Provide the (x, y) coordinate of the cell's center where the given text is located.  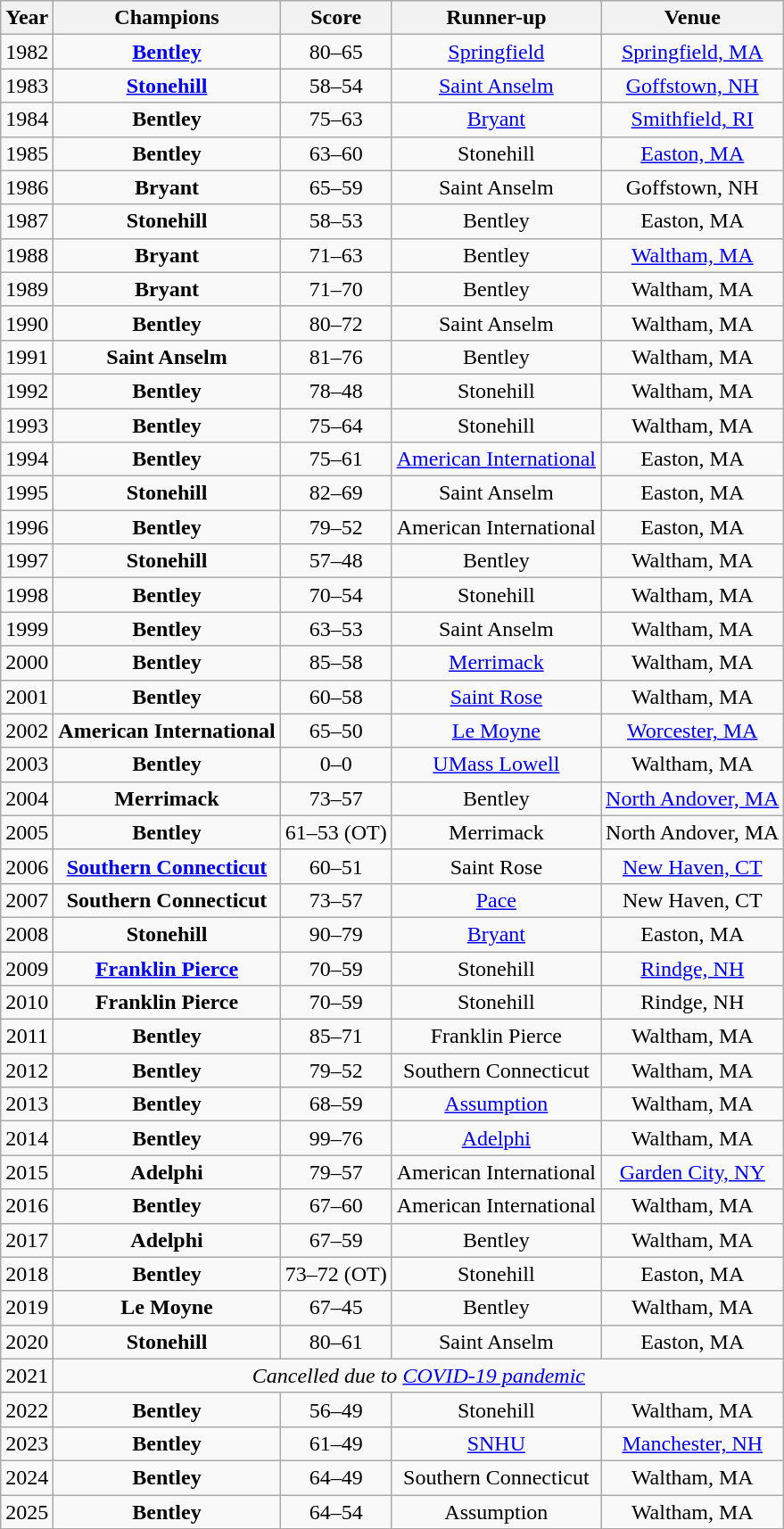
SNHU (496, 1443)
57–48 (335, 561)
Runner-up (496, 18)
1990 (27, 323)
2025 (27, 1512)
2001 (27, 697)
73–72 (OT) (335, 1274)
68–59 (335, 1104)
75–63 (335, 120)
Garden City, NY (692, 1172)
90–79 (335, 934)
2002 (27, 731)
Champions (167, 18)
Venue (692, 18)
Score (335, 18)
1996 (27, 527)
60–58 (335, 697)
61–53 (OT) (335, 832)
0–0 (335, 764)
56–49 (335, 1409)
2004 (27, 798)
1995 (27, 493)
Worcester, MA (692, 731)
Manchester, NH (692, 1443)
58–53 (335, 221)
2014 (27, 1138)
67–59 (335, 1240)
85–58 (335, 663)
58–54 (335, 86)
1987 (27, 221)
64–49 (335, 1477)
2020 (27, 1342)
2019 (27, 1308)
2017 (27, 1240)
79–57 (335, 1172)
2007 (27, 900)
78–48 (335, 391)
2000 (27, 663)
Cancelled due to COVID-19 pandemic (419, 1376)
63–53 (335, 629)
99–76 (335, 1138)
1982 (27, 52)
2018 (27, 1274)
2013 (27, 1104)
1997 (27, 561)
Springfield (496, 52)
67–45 (335, 1308)
1984 (27, 120)
2015 (27, 1172)
2009 (27, 968)
63–60 (335, 153)
60–51 (335, 866)
Year (27, 18)
80–61 (335, 1342)
75–64 (335, 426)
80–65 (335, 52)
2021 (27, 1376)
81–76 (335, 357)
2016 (27, 1206)
Smithfield, RI (692, 120)
75–61 (335, 459)
1986 (27, 187)
1993 (27, 426)
65–59 (335, 187)
70–54 (335, 595)
1994 (27, 459)
1989 (27, 289)
2010 (27, 1003)
61–49 (335, 1443)
2005 (27, 832)
2022 (27, 1409)
1991 (27, 357)
Springfield, MA (692, 52)
2012 (27, 1070)
2011 (27, 1037)
2024 (27, 1477)
2006 (27, 866)
71–70 (335, 289)
71–63 (335, 255)
64–54 (335, 1512)
80–72 (335, 323)
2008 (27, 934)
1999 (27, 629)
1983 (27, 86)
2003 (27, 764)
82–69 (335, 493)
UMass Lowell (496, 764)
Pace (496, 900)
67–60 (335, 1206)
1988 (27, 255)
65–50 (335, 731)
1992 (27, 391)
85–71 (335, 1037)
1985 (27, 153)
2023 (27, 1443)
1998 (27, 595)
